Capture the cell that displays the provided text and extract its (x, y) central coordinate. 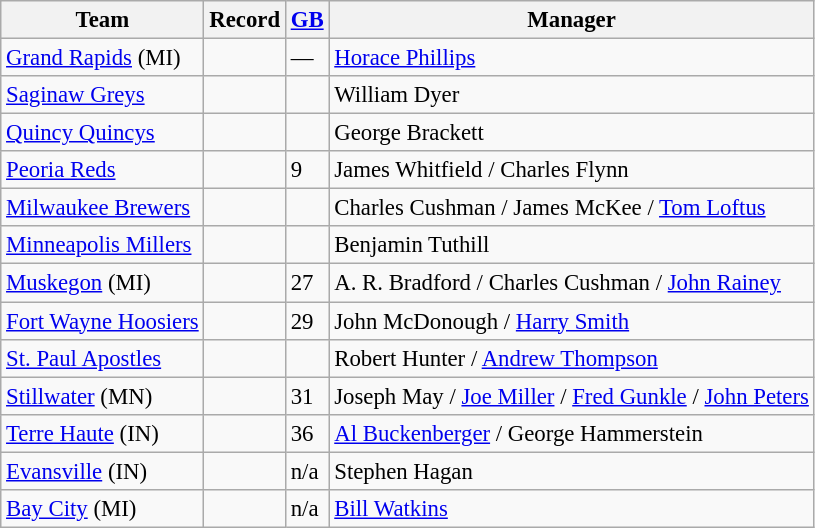
Robert Hunter / Andrew Thompson (572, 358)
Charles Cushman / James McKee / Tom Loftus (572, 208)
27 (307, 283)
Record (244, 20)
St. Paul Apostles (102, 358)
Muskegon (MI) (102, 283)
William Dyer (572, 95)
Horace Phillips (572, 58)
36 (307, 433)
Milwaukee Brewers (102, 208)
— (307, 58)
29 (307, 321)
Team (102, 20)
Terre Haute (IN) (102, 433)
9 (307, 170)
Peoria Reds (102, 170)
George Brackett (572, 133)
Joseph May / Joe Miller / Fred Gunkle / John Peters (572, 396)
Saginaw Greys (102, 95)
Minneapolis Millers (102, 245)
Bill Watkins (572, 509)
Fort Wayne Hoosiers (102, 321)
James Whitfield / Charles Flynn (572, 170)
Quincy Quincys (102, 133)
Grand Rapids (MI) (102, 58)
John McDonough / Harry Smith (572, 321)
GB (307, 20)
Stillwater (MN) (102, 396)
Al Buckenberger / George Hammerstein (572, 433)
A. R. Bradford / Charles Cushman / John Rainey (572, 283)
Manager (572, 20)
Evansville (IN) (102, 471)
Benjamin Tuthill (572, 245)
Stephen Hagan (572, 471)
Bay City (MI) (102, 509)
31 (307, 396)
